Detect which cell encompasses the target text, then output its (x, y) center coordinate. 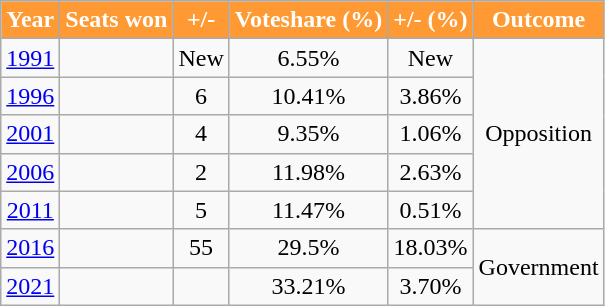
6.55% (308, 58)
Seats won (116, 20)
1991 (30, 58)
Government (538, 267)
3.70% (430, 286)
6 (201, 96)
3.86% (430, 96)
1996 (30, 96)
2016 (30, 248)
Opposition (538, 134)
11.47% (308, 210)
4 (201, 134)
Year (30, 20)
9.35% (308, 134)
2.63% (430, 172)
2021 (30, 286)
33.21% (308, 286)
2001 (30, 134)
55 (201, 248)
+/- (201, 20)
2011 (30, 210)
1.06% (430, 134)
29.5% (308, 248)
10.41% (308, 96)
Voteshare (%) (308, 20)
Outcome (538, 20)
11.98% (308, 172)
2 (201, 172)
18.03% (430, 248)
0.51% (430, 210)
+/- (%) (430, 20)
2006 (30, 172)
5 (201, 210)
